Return the (X, Y) coordinate for the center point of the cell that contains the specified text.  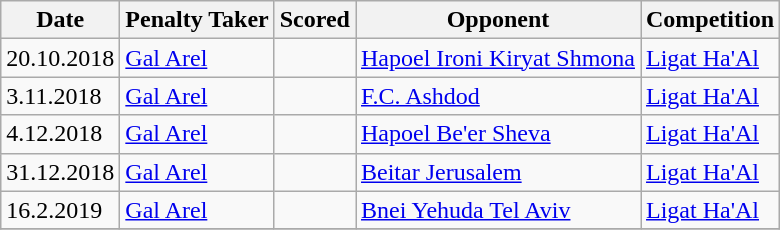
16.2.2019 (60, 210)
Competition (710, 20)
Scored (314, 20)
F.C. Ashdod (498, 96)
20.10.2018 (60, 58)
Penalty Taker (197, 20)
3.11.2018 (60, 96)
4.12.2018 (60, 134)
31.12.2018 (60, 172)
Beitar Jerusalem (498, 172)
Bnei Yehuda Tel Aviv (498, 210)
Hapoel Ironi Kiryat Shmona (498, 58)
Opponent (498, 20)
Date (60, 20)
Hapoel Be'er Sheva (498, 134)
